From the cell containing the given text, extract its center point as (x, y) coordinate. 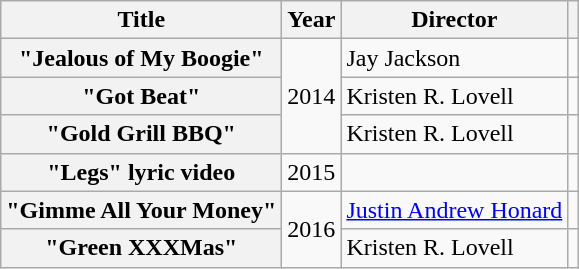
2016 (312, 229)
2014 (312, 96)
"Gold Grill BBQ" (142, 134)
"Got Beat" (142, 96)
Title (142, 20)
"Legs" lyric video (142, 172)
Jay Jackson (454, 58)
"Jealous of My Boogie" (142, 58)
Justin Andrew Honard (454, 210)
"Gimme All Your Money" (142, 210)
2015 (312, 172)
Director (454, 20)
"Green XXXMas" (142, 248)
Year (312, 20)
